For the text-containing cell, return its midpoint in [x, y] coordinate format. 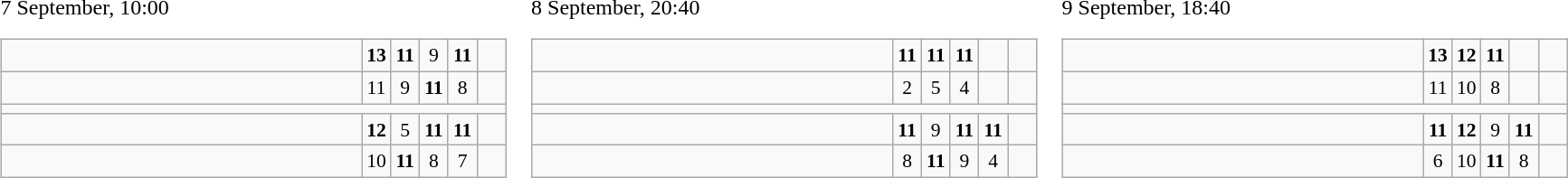
7 [462, 162]
2 [908, 88]
6 [1438, 162]
